Search for the cell housing the specified text and yield its [x, y] center coordinate. 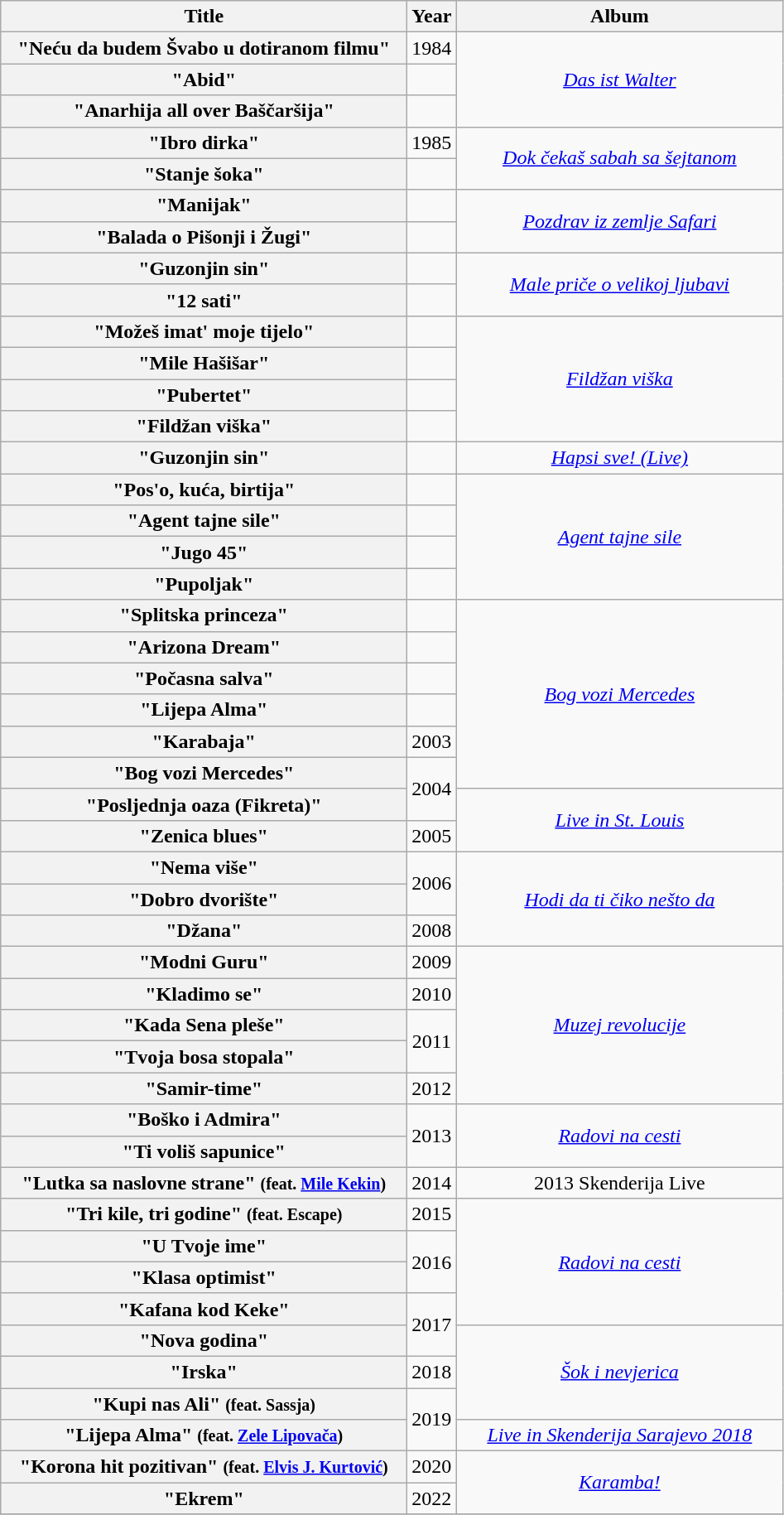
"Modni Guru" [204, 963]
Hodi da ti čiko nešto da [619, 899]
"Splitska princeza" [204, 615]
1985 [432, 142]
"Dobro dvorište" [204, 899]
2013 Skenderija Live [619, 1183]
"Irska" [204, 1372]
"Ti voliš sapunice" [204, 1151]
"Neću da budem Švabo u dotiranom filmu" [204, 48]
"Počasna salva" [204, 678]
Fildžan viška [619, 379]
2019 [432, 1420]
"Nova godina" [204, 1340]
2020 [432, 1467]
"Manijak" [204, 205]
Bog vozi Mercedes [619, 694]
Live in Skenderija Sarajevo 2018 [619, 1435]
2015 [432, 1214]
Muzej revolucije [619, 1025]
"Balada o Pišonji i Žugi" [204, 237]
Male priče o velikoj ljubavi [619, 284]
"Korona hit pozitivan" (feat. Elvis J. Kurtović) [204, 1467]
Album [619, 17]
Dok čekaš sabah sa šejtanom [619, 158]
"Lutka sa naslovne strane" (feat. Mile Kekin) [204, 1183]
2010 [432, 994]
Šok i nevjerica [619, 1372]
Year [432, 17]
"Nema više" [204, 867]
"Pupoljak" [204, 584]
"Kada Sena pleše" [204, 1025]
2005 [432, 836]
"Fildžan viška" [204, 427]
"Arizona Dream" [204, 647]
"Boško i Admira" [204, 1120]
2018 [432, 1372]
Title [204, 17]
2016 [432, 1262]
2004 [432, 789]
2013 [432, 1136]
2009 [432, 963]
"Tri kile, tri godine" (feat. Escape) [204, 1214]
"Samir-time" [204, 1088]
"Stanje šoka" [204, 174]
Agent tajne sile [619, 537]
"Jugo 45" [204, 552]
"Kafana kod Keke" [204, 1309]
Das ist Walter [619, 80]
2012 [432, 1088]
2008 [432, 931]
"Abid" [204, 80]
"Bog vozi Mercedes" [204, 773]
"Klasa optimist" [204, 1277]
2017 [432, 1324]
2011 [432, 1041]
Hapsi sve! (Live) [619, 458]
"U Tvoje ime" [204, 1246]
"Ekrem" [204, 1498]
Live in St. Louis [619, 820]
"12 sati" [204, 300]
"Lijepa Alma" (feat. Zele Lipovača) [204, 1435]
"Kupi nas Ali" (feat. Sassja) [204, 1404]
"Lijepa Alma" [204, 710]
Pozdrav iz zemlje Safari [619, 221]
1984 [432, 48]
"Možeš imat' moje tijelo" [204, 331]
2022 [432, 1498]
"Zenica blues" [204, 836]
"Ibro dirka" [204, 142]
"Karabaja" [204, 741]
"Kladimo se" [204, 994]
2014 [432, 1183]
"Posljednja oaza (Fikreta)" [204, 804]
"Tvoja bosa stopala" [204, 1057]
"Mile Hašišar" [204, 363]
2006 [432, 883]
2003 [432, 741]
"Pos'o, kuća, birtija" [204, 490]
Karamba! [619, 1483]
"Džana" [204, 931]
"Agent tajne sile" [204, 521]
"Anarhija all over Baščaršija" [204, 111]
"Pubertet" [204, 395]
